Scan for the cell matching the given text and deliver its [x, y] coordinate at center. 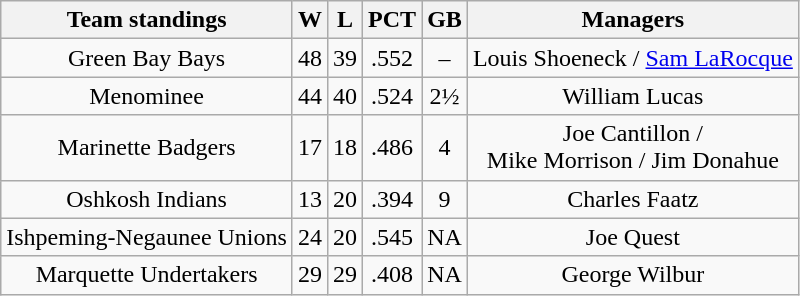
Marquette Undertakers [147, 275]
George Wilbur [632, 275]
13 [310, 199]
4 [445, 148]
24 [310, 237]
W [310, 20]
PCT [392, 20]
48 [310, 58]
.524 [392, 96]
9 [445, 199]
40 [344, 96]
Joe Quest [632, 237]
GB [445, 20]
17 [310, 148]
.394 [392, 199]
Managers [632, 20]
44 [310, 96]
39 [344, 58]
Team standings [147, 20]
.545 [392, 237]
.408 [392, 275]
Marinette Badgers [147, 148]
Oshkosh Indians [147, 199]
Menominee [147, 96]
Ishpeming-Negaunee Unions [147, 237]
Charles Faatz [632, 199]
.486 [392, 148]
Green Bay Bays [147, 58]
2½ [445, 96]
18 [344, 148]
William Lucas [632, 96]
L [344, 20]
– [445, 58]
.552 [392, 58]
Joe Cantillon / Mike Morrison / Jim Donahue [632, 148]
Louis Shoeneck / Sam LaRocque [632, 58]
